Output the (x, y) coordinate of the center of the cell containing the given text.  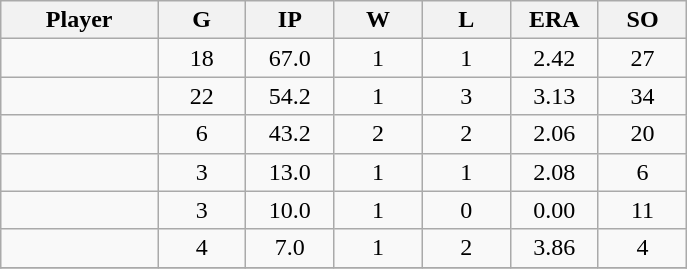
27 (642, 58)
10.0 (290, 210)
13.0 (290, 172)
3.86 (554, 248)
67.0 (290, 58)
ERA (554, 20)
SO (642, 20)
0 (466, 210)
2.08 (554, 172)
18 (202, 58)
2.42 (554, 58)
54.2 (290, 96)
43.2 (290, 134)
11 (642, 210)
2.06 (554, 134)
34 (642, 96)
G (202, 20)
3.13 (554, 96)
20 (642, 134)
L (466, 20)
7.0 (290, 248)
IP (290, 20)
W (378, 20)
Player (80, 20)
0.00 (554, 210)
22 (202, 96)
